Search for the cell housing the specified text and yield its [x, y] center coordinate. 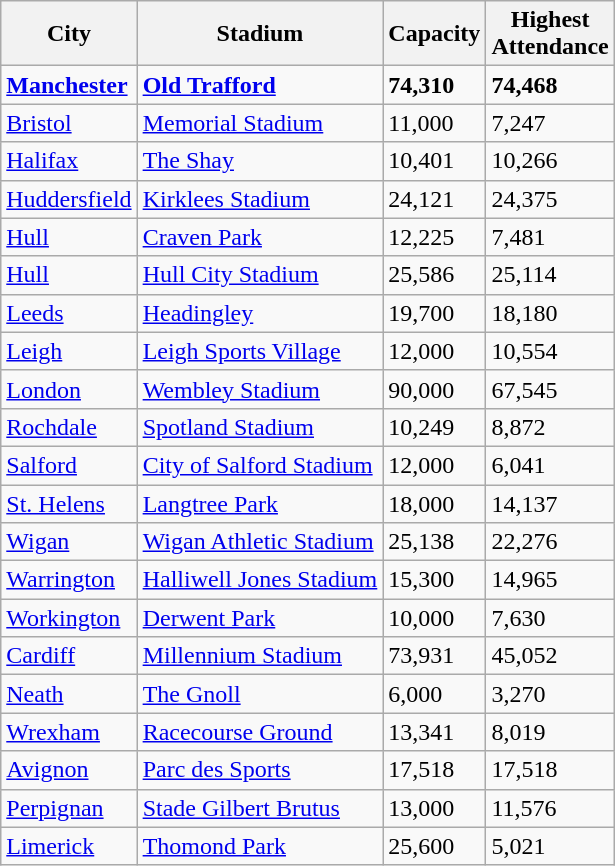
12,225 [434, 237]
25,114 [550, 275]
Rochdale [69, 427]
Thomond Park [260, 846]
The Shay [260, 161]
St. Helens [69, 503]
11,000 [434, 123]
The Gnoll [260, 694]
10,554 [550, 351]
22,276 [550, 542]
25,138 [434, 542]
Racecourse Ground [260, 732]
Neath [69, 694]
Stade Gilbert Brutus [260, 808]
8,872 [550, 427]
Memorial Stadium [260, 123]
HighestAttendance [550, 34]
25,586 [434, 275]
Bristol [69, 123]
Halifax [69, 161]
Cardiff [69, 656]
8,019 [550, 732]
7,247 [550, 123]
24,375 [550, 199]
Hull City Stadium [260, 275]
74,310 [434, 85]
Limerick [69, 846]
10,266 [550, 161]
Old Trafford [260, 85]
13,341 [434, 732]
Manchester [69, 85]
11,576 [550, 808]
6,000 [434, 694]
Perpignan [69, 808]
Parc des Sports [260, 770]
Craven Park [260, 237]
City of Salford Stadium [260, 465]
Langtree Park [260, 503]
14,965 [550, 580]
Wrexham [69, 732]
Derwent Park [260, 618]
Spotland Stadium [260, 427]
Salford [69, 465]
Leeds [69, 313]
10,401 [434, 161]
6,041 [550, 465]
24,121 [434, 199]
3,270 [550, 694]
19,700 [434, 313]
Stadium [260, 34]
Millennium Stadium [260, 656]
74,468 [550, 85]
13,000 [434, 808]
Headingley [260, 313]
67,545 [550, 389]
Halliwell Jones Stadium [260, 580]
7,481 [550, 237]
City [69, 34]
7,630 [550, 618]
10,249 [434, 427]
Wembley Stadium [260, 389]
Avignon [69, 770]
73,931 [434, 656]
15,300 [434, 580]
Leigh [69, 351]
Leigh Sports Village [260, 351]
London [69, 389]
5,021 [550, 846]
14,137 [550, 503]
Huddersfield [69, 199]
Wigan Athletic Stadium [260, 542]
45,052 [550, 656]
25,600 [434, 846]
10,000 [434, 618]
18,180 [550, 313]
Warrington [69, 580]
Wigan [69, 542]
90,000 [434, 389]
Kirklees Stadium [260, 199]
Capacity [434, 34]
18,000 [434, 503]
Workington [69, 618]
